Extract the [x, y] coordinate from the center of the cell holding the provided text.  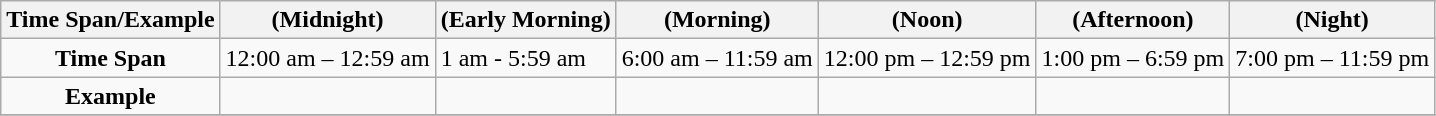
(Night) [1332, 20]
1:00 pm – 6:59 pm [1133, 58]
(Noon) [927, 20]
(Morning) [717, 20]
6:00 am – 11:59 am [717, 58]
12:00 am – 12:59 am [328, 58]
Time Span/Example [110, 20]
Time Span [110, 58]
(Early Morning) [526, 20]
Example [110, 96]
(Afternoon) [1133, 20]
1 am - 5:59 am [526, 58]
7:00 pm – 11:59 pm [1332, 58]
(Midnight) [328, 20]
12:00 pm – 12:59 pm [927, 58]
